Find where the given text appears and provide that cell's center as (x, y) coordinate. 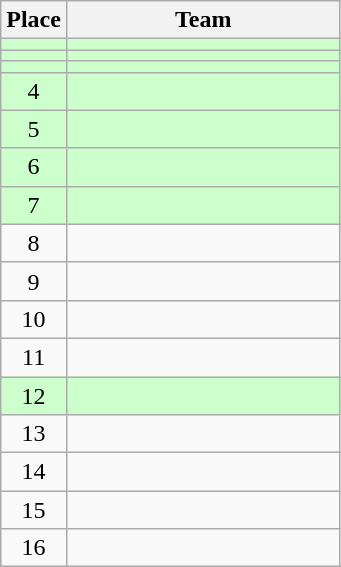
8 (34, 243)
Place (34, 20)
5 (34, 129)
4 (34, 91)
6 (34, 167)
14 (34, 472)
7 (34, 205)
15 (34, 510)
10 (34, 319)
12 (34, 395)
13 (34, 434)
16 (34, 548)
Team (203, 20)
9 (34, 281)
11 (34, 357)
